Pinpoint the cell where the given text exists, returning its [x, y] midpoint coordinate. 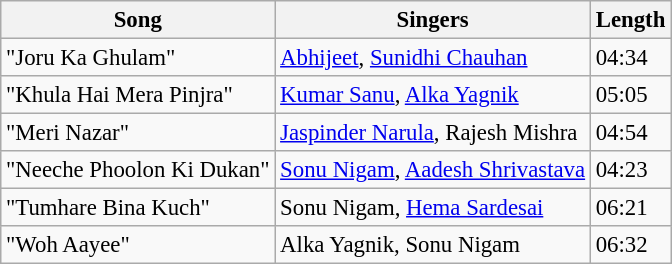
"Khula Hai Mera Pinjra" [138, 95]
Sonu Nigam, Hema Sardesai [433, 208]
Abhijeet, Sunidhi Chauhan [433, 58]
Kumar Sanu, Alka Yagnik [433, 95]
04:23 [630, 170]
04:54 [630, 133]
"Neeche Phoolon Ki Dukan" [138, 170]
Song [138, 20]
"Joru Ka Ghulam" [138, 58]
Alka Yagnik, Sonu Nigam [433, 245]
Jaspinder Narula, Rajesh Mishra [433, 133]
Sonu Nigam, Aadesh Shrivastava [433, 170]
Length [630, 20]
05:05 [630, 95]
"Tumhare Bina Kuch" [138, 208]
Singers [433, 20]
04:34 [630, 58]
"Woh Aayee" [138, 245]
06:32 [630, 245]
06:21 [630, 208]
"Meri Nazar" [138, 133]
